For the text-containing cell, return its midpoint in (X, Y) coordinate format. 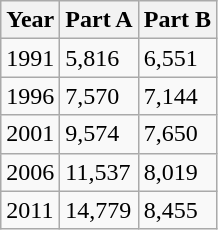
2011 (30, 210)
6,551 (177, 58)
14,779 (99, 210)
5,816 (99, 58)
11,537 (99, 172)
2006 (30, 172)
8,019 (177, 172)
Year (30, 20)
2001 (30, 134)
7,650 (177, 134)
Part B (177, 20)
7,570 (99, 96)
8,455 (177, 210)
1996 (30, 96)
7,144 (177, 96)
1991 (30, 58)
Part A (99, 20)
9,574 (99, 134)
